Detect which cell encompasses the target text, then output its [X, Y] center coordinate. 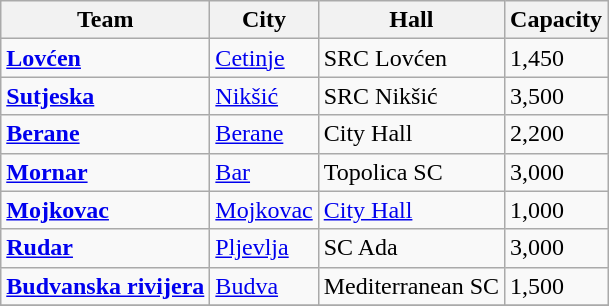
SRC Lovćen [411, 58]
Budva [264, 286]
Mornar [106, 172]
Sutjeska [106, 96]
2,200 [556, 134]
SRC Nikšić [411, 96]
Lovćen [106, 58]
1,000 [556, 210]
Cetinje [264, 58]
Team [106, 20]
1,500 [556, 286]
1,450 [556, 58]
SC Ada [411, 248]
Mediterranean SC [411, 286]
Pljevlja [264, 248]
Nikšić [264, 96]
Topolica SC [411, 172]
Budvanska rivijera [106, 286]
Bar [264, 172]
Rudar [106, 248]
3,500 [556, 96]
Capacity [556, 20]
Hall [411, 20]
City [264, 20]
